Locate the cell with the specified text and output its [x, y] center coordinate. 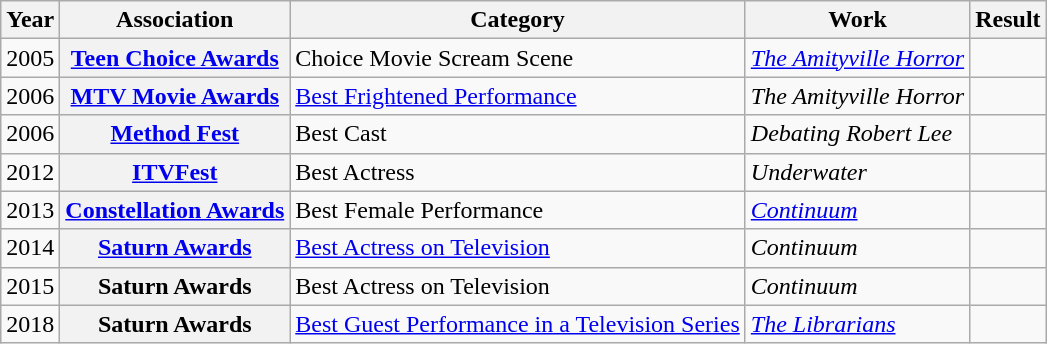
The Librarians [857, 324]
Work [857, 20]
Best Female Performance [518, 210]
2013 [30, 210]
MTV Movie Awards [175, 96]
Best Actress [518, 172]
2005 [30, 58]
Method Fest [175, 134]
Debating Robert Lee [857, 134]
Choice Movie Scream Scene [518, 58]
Year [30, 20]
Category [518, 20]
Underwater [857, 172]
Teen Choice Awards [175, 58]
ITVFest [175, 172]
Best Guest Performance in a Television Series [518, 324]
Result [1008, 20]
2012 [30, 172]
Best Cast [518, 134]
Best Frightened Performance [518, 96]
Association [175, 20]
Constellation Awards [175, 210]
2018 [30, 324]
2015 [30, 286]
2014 [30, 248]
